Return the [x, y] coordinate for the center point of the cell that contains the specified text.  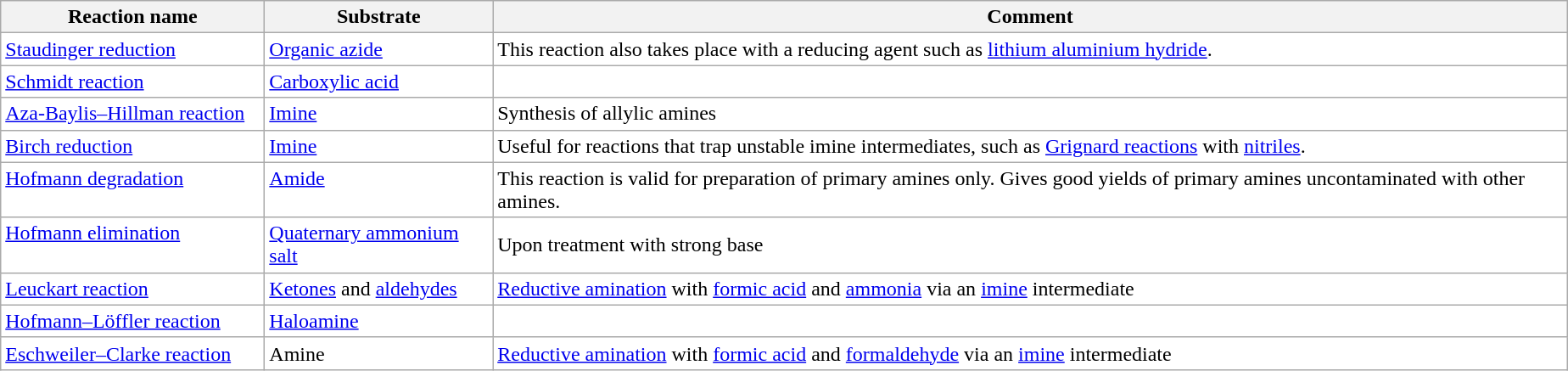
Birch reduction [132, 146]
Aza-Baylis–Hillman reaction [132, 114]
Comment [1030, 17]
Upon treatment with strong base [1030, 245]
Ketones and aldehydes [378, 289]
Useful for reactions that trap unstable imine intermediates, such as Grignard reactions with nitriles. [1030, 146]
Staudinger reduction [132, 49]
Organic azide [378, 49]
Substrate [378, 17]
Schmidt reaction [132, 82]
This reaction also takes place with a reducing agent such as lithium aluminium hydride. [1030, 49]
Quaternary ammonium salt [378, 245]
This reaction is valid for preparation of primary amines only. Gives good yields of primary amines uncontaminated with other amines. [1030, 190]
Amine [378, 353]
Carboxylic acid [378, 82]
Amide [378, 190]
Leuckart reaction [132, 289]
Reductive amination with formic acid and formaldehyde via an imine intermediate [1030, 353]
Eschweiler–Clarke reaction [132, 353]
Reductive amination with formic acid and ammonia via an imine intermediate [1030, 289]
Haloamine [378, 321]
Hofmann degradation [132, 190]
Synthesis of allylic amines [1030, 114]
Hofmann elimination [132, 245]
Reaction name [132, 17]
Hofmann–Löffler reaction [132, 321]
